Return (X, Y) of the center of cell containing provided text 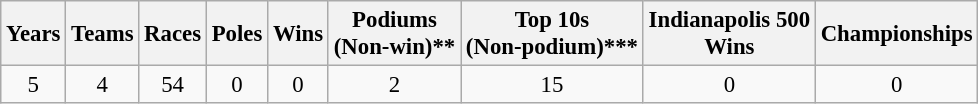
Races (173, 34)
Top 10s(Non-podium)*** (552, 34)
Poles (236, 34)
Indianapolis 500Wins (729, 34)
Teams (102, 34)
Championships (896, 34)
2 (394, 85)
5 (34, 85)
Years (34, 34)
54 (173, 85)
4 (102, 85)
Podiums(Non-win)** (394, 34)
Wins (298, 34)
15 (552, 85)
